Search for the cell housing the specified text and yield its [X, Y] center coordinate. 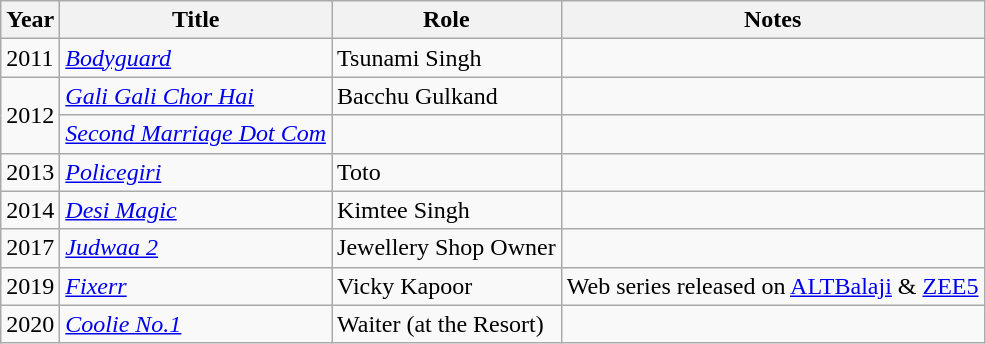
Role [447, 20]
2019 [30, 286]
Vicky Kapoor [447, 286]
Title [196, 20]
Coolie No.1 [196, 324]
Bacchu Gulkand [447, 96]
Bodyguard [196, 58]
Tsunami Singh [447, 58]
Jewellery Shop Owner [447, 248]
Policegiri [196, 172]
Fixerr [196, 286]
Second Marriage Dot Com [196, 134]
2017 [30, 248]
Gali Gali Chor Hai [196, 96]
Kimtee Singh [447, 210]
2020 [30, 324]
2011 [30, 58]
2013 [30, 172]
Desi Magic [196, 210]
Waiter (at the Resort) [447, 324]
Notes [772, 20]
Web series released on ALTBalaji & ZEE5 [772, 286]
Judwaa 2 [196, 248]
2014 [30, 210]
Toto [447, 172]
Year [30, 20]
2012 [30, 115]
